Identify which cell holds the provided text, then report its [x, y] central coordinate. 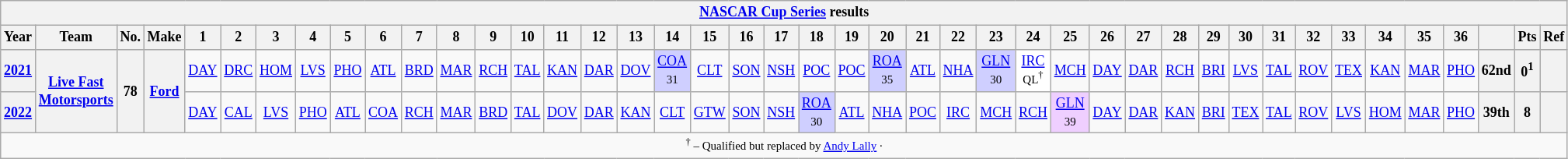
27 [1144, 37]
Ref [1554, 37]
GTW [709, 112]
23 [996, 37]
IRCQL† [1033, 70]
2021 [19, 70]
10 [528, 37]
NASCAR Cup Series results [785, 12]
25 [1070, 37]
5 [348, 37]
14 [673, 37]
33 [1349, 37]
6 [384, 37]
01 [1528, 70]
CAL [239, 112]
COA [384, 112]
12 [598, 37]
31 [1279, 37]
ROA35 [887, 70]
36 [1461, 37]
DRC [239, 70]
24 [1033, 37]
2 [239, 37]
11 [563, 37]
Pts [1528, 37]
32 [1313, 37]
13 [636, 37]
2022 [19, 112]
17 [782, 37]
28 [1180, 37]
21 [923, 37]
3 [277, 37]
4 [312, 37]
GLN39 [1070, 112]
ROA30 [817, 112]
22 [958, 37]
78 [131, 91]
IRC [958, 112]
62nd [1497, 70]
Make [165, 37]
COA31 [673, 70]
GLN30 [996, 70]
Year [19, 37]
19 [852, 37]
39th [1497, 112]
34 [1385, 37]
No. [131, 37]
7 [419, 37]
16 [746, 37]
Live Fast Motorsports [76, 91]
Team [76, 37]
1 [203, 37]
30 [1246, 37]
18 [817, 37]
35 [1424, 37]
29 [1214, 37]
† – Qualified but replaced by Andy Lally · [785, 146]
9 [493, 37]
15 [709, 37]
20 [887, 37]
26 [1107, 37]
Ford [165, 91]
